Return the (X, Y) coordinate for the center point of the cell that contains the specified text.  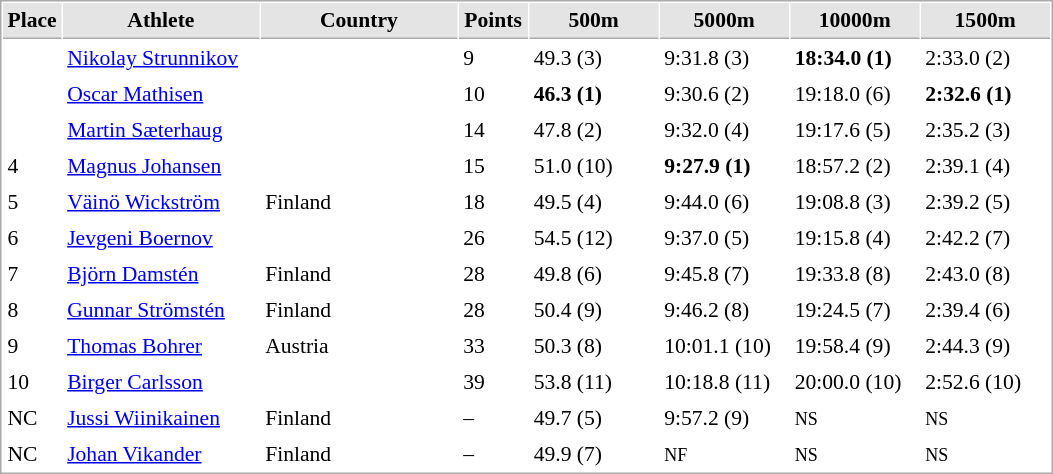
19:08.8 (3) (854, 201)
19:18.0 (6) (854, 93)
19:17.6 (5) (854, 129)
2:43.0 (8) (986, 273)
Magnus Johansen (161, 165)
2:42.2 (7) (986, 237)
2:39.1 (4) (986, 165)
33 (494, 345)
49.9 (7) (594, 453)
18 (494, 201)
54.5 (12) (594, 237)
9:45.8 (7) (724, 273)
9:57.2 (9) (724, 417)
18:57.2 (2) (854, 165)
47.8 (2) (594, 129)
4 (32, 165)
10000m (854, 21)
51.0 (10) (594, 165)
Place (32, 21)
NF (724, 453)
50.3 (8) (594, 345)
1500m (986, 21)
19:58.4 (9) (854, 345)
500m (594, 21)
Martin Sæterhaug (161, 129)
20:00.0 (10) (854, 381)
49.3 (3) (594, 57)
Athlete (161, 21)
5000m (724, 21)
9:46.2 (8) (724, 309)
9:32.0 (4) (724, 129)
18:34.0 (1) (854, 57)
2:33.0 (2) (986, 57)
49.8 (6) (594, 273)
Gunnar Strömstén (161, 309)
19:33.8 (8) (854, 273)
49.7 (5) (594, 417)
39 (494, 381)
Country (359, 21)
Thomas Bohrer (161, 345)
10:18.8 (11) (724, 381)
9:44.0 (6) (724, 201)
19:24.5 (7) (854, 309)
Jussi Wiinikainen (161, 417)
7 (32, 273)
10:01.1 (10) (724, 345)
2:39.2 (5) (986, 201)
2:35.2 (3) (986, 129)
2:39.4 (6) (986, 309)
50.4 (9) (594, 309)
9:30.6 (2) (724, 93)
Nikolay Strunnikov (161, 57)
15 (494, 165)
Björn Damstén (161, 273)
19:15.8 (4) (854, 237)
53.8 (11) (594, 381)
49.5 (4) (594, 201)
9:37.0 (5) (724, 237)
Johan Vikander (161, 453)
5 (32, 201)
Jevgeni Boernov (161, 237)
Väinö Wickström (161, 201)
9:31.8 (3) (724, 57)
Points (494, 21)
2:32.6 (1) (986, 93)
8 (32, 309)
2:52.6 (10) (986, 381)
46.3 (1) (594, 93)
Birger Carlsson (161, 381)
6 (32, 237)
9:27.9 (1) (724, 165)
26 (494, 237)
Austria (359, 345)
14 (494, 129)
Oscar Mathisen (161, 93)
2:44.3 (9) (986, 345)
